Pinpoint the cell where the given text exists, returning its (X, Y) midpoint coordinate. 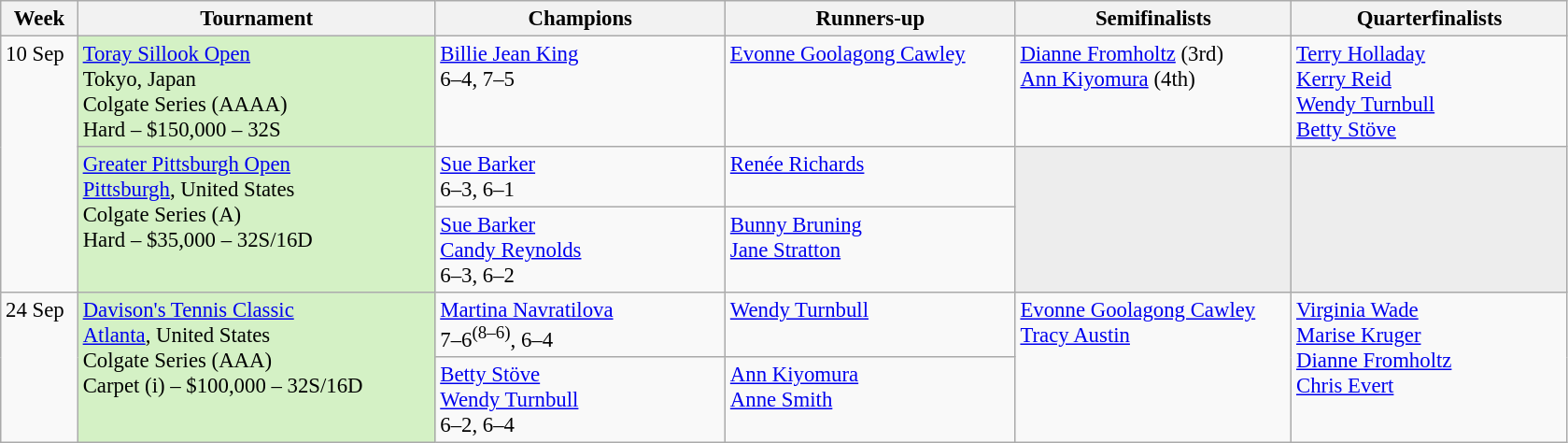
Virginia Wade Marise Kruger Dianne Fromholtz Chris Evert (1430, 368)
Martina Navratilova7–6(8–6), 6–4 (581, 325)
Dianne Fromholtz (3rd) Ann Kiyomura (4th) (1153, 92)
24 Sep (39, 368)
Semifinalists (1153, 19)
Davison's Tennis Classic Atlanta, United StatesColgate Series (AAA)Carpet (i) – $100,000 – 32S/16D (256, 368)
Bunny Bruning Jane Stratton (870, 250)
Renée Richards (870, 178)
Ann Kiyomura Anne Smith (870, 400)
Sue Barker 6–3, 6–1 (581, 178)
Billie Jean King6–4, 7–5 (581, 92)
Betty Stöve Wendy Turnbull6–2, 6–4 (581, 400)
10 Sep (39, 164)
Sue Barker Candy Reynolds 6–3, 6–2 (581, 250)
Evonne Goolagong Cawley (870, 92)
Week (39, 19)
Toray Sillook Open Tokyo, JapanColgate Series (AAAA)Hard – $150,000 – 32S (256, 92)
Champions (581, 19)
Terry Holladay Kerry Reid Wendy Turnbull Betty Stöve (1430, 92)
Wendy Turnbull (870, 325)
Greater Pittsburgh Open Pittsburgh, United StatesColgate Series (A)Hard – $35,000 – 32S/16D (256, 220)
Quarterfinalists (1430, 19)
Tournament (256, 19)
Evonne Goolagong Cawley Tracy Austin (1153, 368)
Runners-up (870, 19)
